Pinpoint the cell where the given text exists, returning its [x, y] midpoint coordinate. 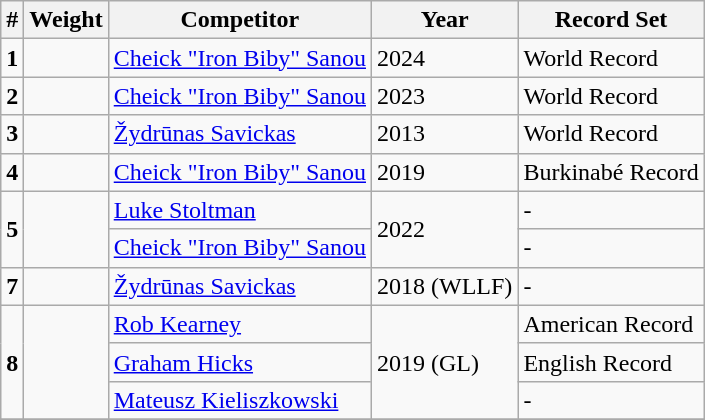
2 [12, 96]
Rob Kearney [240, 324]
Graham Hicks [240, 362]
8 [12, 362]
2019 [445, 172]
Competitor [240, 20]
5 [12, 229]
7 [12, 286]
2023 [445, 96]
English Record [611, 362]
2019 (GL) [445, 362]
Record Set [611, 20]
3 [12, 134]
4 [12, 172]
Luke Stoltman [240, 210]
# [12, 20]
2024 [445, 58]
Mateusz Kieliszkowski [240, 400]
2018 (WLLF) [445, 286]
Burkinabé Record [611, 172]
2013 [445, 134]
Year [445, 20]
American Record [611, 324]
1 [12, 58]
2022 [445, 229]
Weight [66, 20]
